Capture the cell that displays the provided text and extract its [x, y] central coordinate. 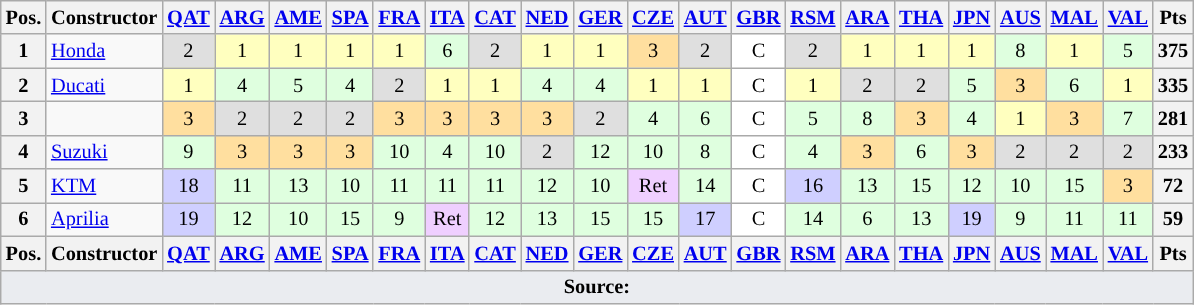
16 [812, 186]
Source: [597, 287]
Ducati [104, 85]
233 [1173, 152]
59 [1173, 219]
Honda [104, 51]
Suzuki [104, 152]
335 [1173, 85]
18 [188, 186]
72 [1173, 186]
Aprilia [104, 219]
17 [706, 219]
281 [1173, 118]
375 [1173, 51]
7 [1128, 118]
KTM [104, 186]
